Scan for the cell matching the given text and deliver its [x, y] coordinate at center. 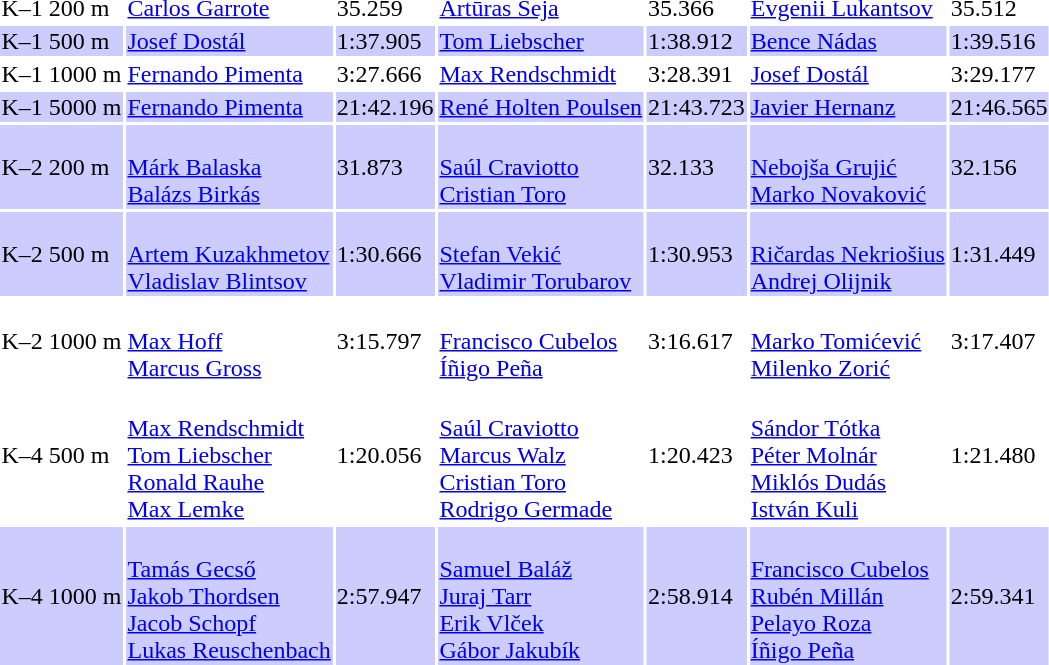
1:30.953 [697, 254]
3:29.177 [999, 74]
K–2 1000 m [62, 341]
Nebojša GrujićMarko Novaković [848, 167]
Marko TomićevićMilenko Zorić [848, 341]
1:21.480 [999, 455]
Samuel BalážJuraj TarrErik VlčekGábor Jakubík [541, 596]
Max HoffMarcus Gross [229, 341]
1:31.449 [999, 254]
2:57.947 [385, 596]
K–1 1000 m [62, 74]
Ričardas NekriošiusAndrej Olijnik [848, 254]
3:28.391 [697, 74]
3:17.407 [999, 341]
Artem KuzakhmetovVladislav Blintsov [229, 254]
1:20.056 [385, 455]
Francisco CubelosÍñigo Peña [541, 341]
Francisco CubelosRubén MillánPelayo RozaÍñigo Peña [848, 596]
Stefan VekićVladimir Torubarov [541, 254]
Max RendschmidtTom LiebscherRonald RauheMax Lemke [229, 455]
Tamás GecsőJakob ThordsenJacob SchopfLukas Reuschenbach [229, 596]
21:43.723 [697, 107]
K–4 500 m [62, 455]
1:20.423 [697, 455]
2:59.341 [999, 596]
21:42.196 [385, 107]
Javier Hernanz [848, 107]
3:27.666 [385, 74]
1:38.912 [697, 41]
32.133 [697, 167]
K–1 5000 m [62, 107]
32.156 [999, 167]
K–4 1000 m [62, 596]
1:37.905 [385, 41]
21:46.565 [999, 107]
K–2 200 m [62, 167]
Tom Liebscher [541, 41]
K–2 500 m [62, 254]
René Holten Poulsen [541, 107]
1:39.516 [999, 41]
Max Rendschmidt [541, 74]
Márk BalaskaBalázs Birkás [229, 167]
3:15.797 [385, 341]
Saúl CraviottoMarcus WalzCristian ToroRodrigo Germade [541, 455]
Bence Nádas [848, 41]
K–1 500 m [62, 41]
2:58.914 [697, 596]
31.873 [385, 167]
Saúl CraviottoCristian Toro [541, 167]
1:30.666 [385, 254]
3:16.617 [697, 341]
Sándor TótkaPéter MolnárMiklós DudásIstván Kuli [848, 455]
